Capture the cell that displays the provided text and extract its (x, y) central coordinate. 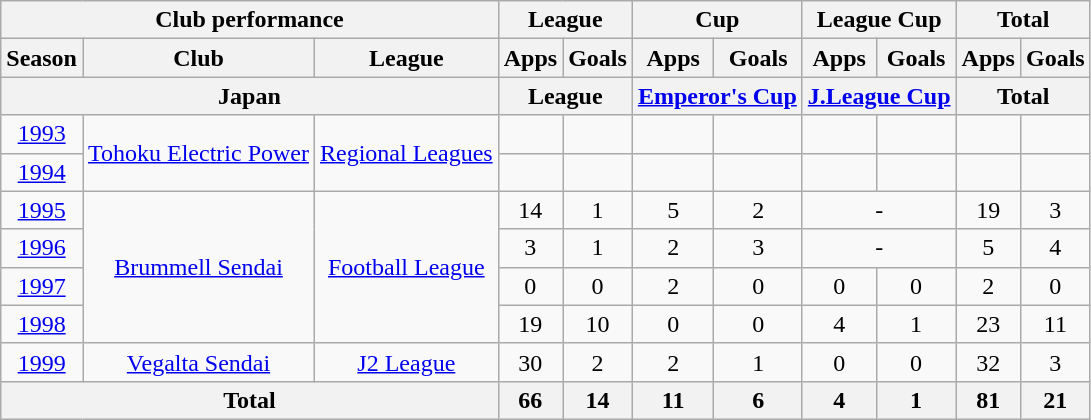
1995 (42, 210)
Football League (406, 267)
J.League Cup (879, 96)
Vegalta Sendai (198, 362)
81 (988, 400)
6 (758, 400)
Brummell Sendai (198, 267)
1996 (42, 248)
1997 (42, 286)
1999 (42, 362)
Regional Leagues (406, 153)
Cup (717, 20)
1994 (42, 172)
32 (988, 362)
League Cup (879, 20)
1993 (42, 134)
23 (988, 324)
J2 League (406, 362)
10 (598, 324)
30 (530, 362)
Season (42, 58)
66 (530, 400)
1998 (42, 324)
21 (1055, 400)
Club (198, 58)
Japan (250, 96)
Emperor's Cup (717, 96)
Tohoku Electric Power (198, 153)
Club performance (250, 20)
